Pinpoint the cell where the given text exists, returning its (X, Y) midpoint coordinate. 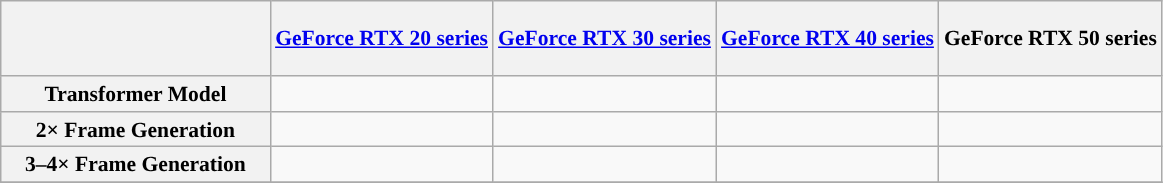
GeForce RTX 20 series (382, 38)
2× Frame Generation (136, 130)
GeForce RTX 40 series (828, 38)
GeForce RTX 30 series (604, 38)
3–4× Frame Generation (136, 165)
GeForce RTX 50 series (1050, 38)
Transformer Model (136, 94)
